Determine the (x, y) coordinate at the center of the cell enclosing the given text.  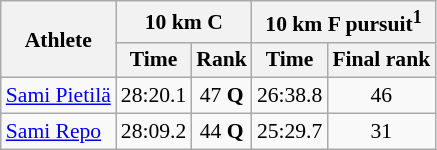
46 (381, 96)
10 km C (184, 22)
47 Q (222, 96)
28:09.2 (154, 132)
25:29.7 (290, 132)
Sami Repo (58, 132)
28:20.1 (154, 96)
Final rank (381, 60)
Rank (222, 60)
Sami Pietilä (58, 96)
31 (381, 132)
26:38.8 (290, 96)
10 km F pursuit1 (344, 22)
44 Q (222, 132)
Athlete (58, 40)
